Find where the given text appears and provide that cell's center as (x, y) coordinate. 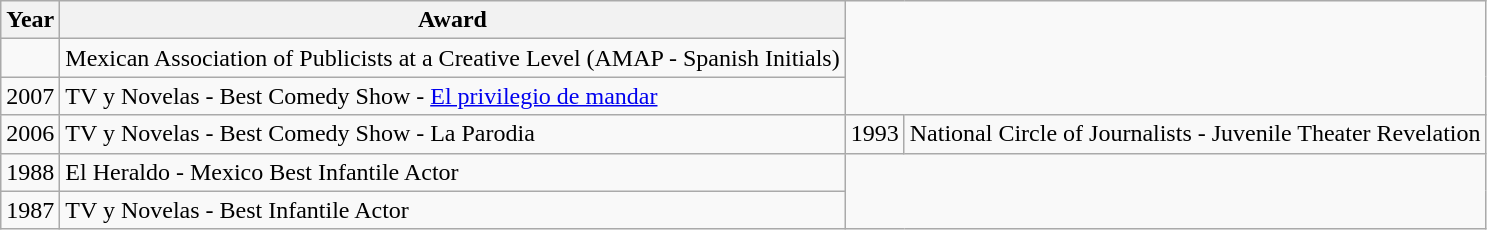
National Circle of Journalists - Juvenile Theater Revelation (1195, 134)
2007 (30, 96)
Mexican Association of Publicists at a Creative Level (AMAP - Spanish Initials) (452, 58)
TV y Novelas - Best Comedy Show - El privilegio de mandar (452, 96)
Year (30, 20)
1988 (30, 172)
Award (452, 20)
El Heraldo - Mexico Best Infantile Actor (452, 172)
2006 (30, 134)
TV y Novelas - Best Infantile Actor (452, 210)
1987 (30, 210)
TV y Novelas - Best Comedy Show - La Parodia (452, 134)
1993 (874, 134)
